Detect which cell encompasses the target text, then output its (X, Y) center coordinate. 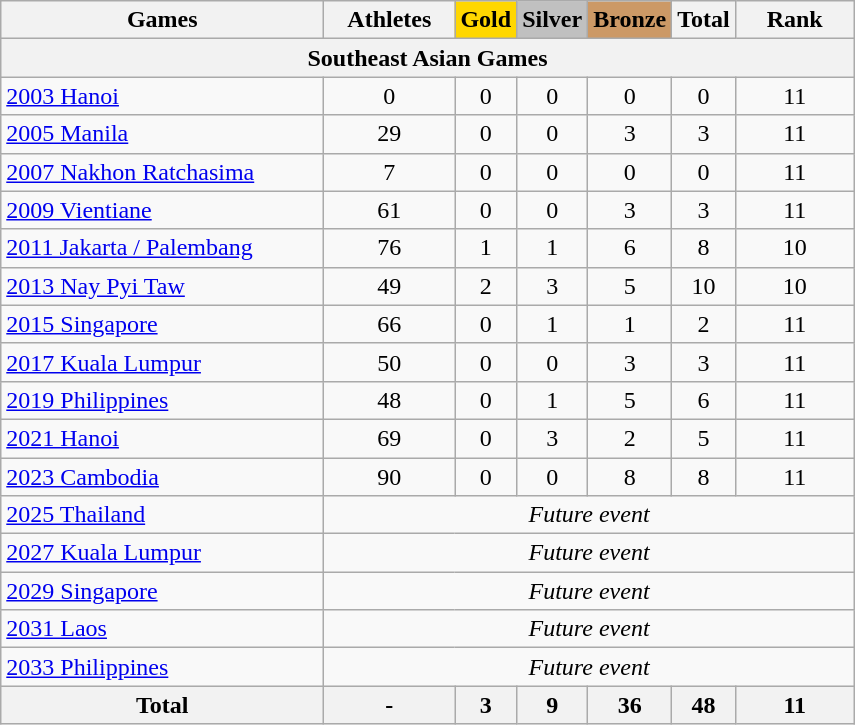
2015 Singapore (162, 324)
2011 Jakarta / Palembang (162, 248)
66 (390, 324)
2025 Thailand (162, 515)
2007 Nakhon Ratchasima (162, 172)
2005 Manila (162, 134)
- (390, 705)
76 (390, 248)
Rank (794, 20)
Gold (486, 20)
61 (390, 210)
Silver (552, 20)
9 (552, 705)
2003 Hanoi (162, 96)
29 (390, 134)
Bronze (630, 20)
90 (390, 477)
Athletes (390, 20)
2027 Kuala Lumpur (162, 553)
2031 Laos (162, 629)
2013 Nay Pyi Taw (162, 286)
2021 Hanoi (162, 438)
Southeast Asian Games (428, 58)
7 (390, 172)
50 (390, 362)
2033 Philippines (162, 667)
69 (390, 438)
2029 Singapore (162, 591)
36 (630, 705)
2019 Philippines (162, 400)
Games (162, 20)
2009 Vientiane (162, 210)
49 (390, 286)
2017 Kuala Lumpur (162, 362)
2023 Cambodia (162, 477)
